Scan for the cell matching the given text and deliver its (X, Y) coordinate at center. 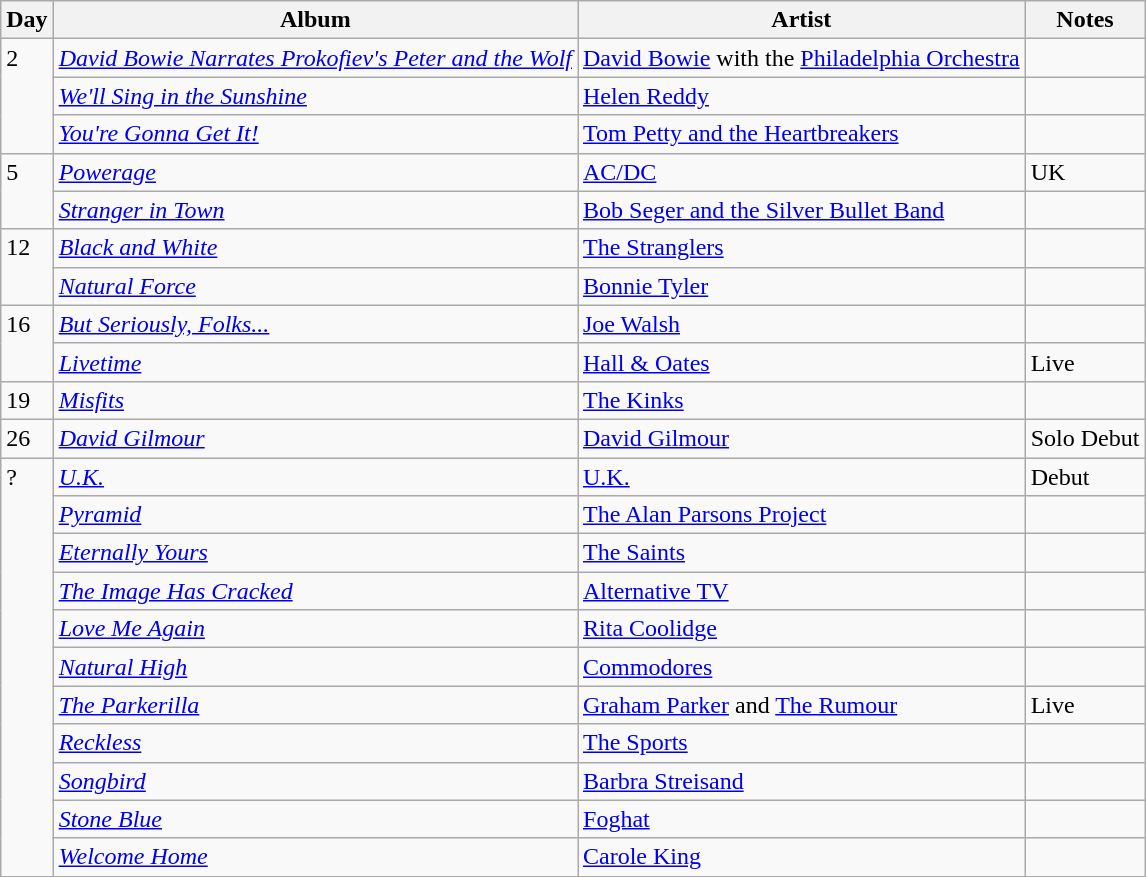
You're Gonna Get It! (315, 134)
David Bowie with the Philadelphia Orchestra (802, 58)
The Stranglers (802, 248)
Black and White (315, 248)
Barbra Streisand (802, 781)
The Alan Parsons Project (802, 515)
AC/DC (802, 172)
16 (27, 343)
Stone Blue (315, 819)
David Bowie Narrates Prokofiev's Peter and the Wolf (315, 58)
The Saints (802, 553)
Tom Petty and the Heartbreakers (802, 134)
? (27, 668)
Welcome Home (315, 857)
Rita Coolidge (802, 629)
UK (1085, 172)
Love Me Again (315, 629)
Helen Reddy (802, 96)
Hall & Oates (802, 362)
Album (315, 20)
The Sports (802, 743)
Pyramid (315, 515)
Eternally Yours (315, 553)
The Parkerilla (315, 705)
Graham Parker and The Rumour (802, 705)
19 (27, 400)
Natural High (315, 667)
But Seriously, Folks... (315, 324)
Notes (1085, 20)
We'll Sing in the Sunshine (315, 96)
12 (27, 267)
Natural Force (315, 286)
Day (27, 20)
Songbird (315, 781)
Stranger in Town (315, 210)
Commodores (802, 667)
Foghat (802, 819)
Misfits (315, 400)
Debut (1085, 477)
Solo Debut (1085, 438)
Livetime (315, 362)
Carole King (802, 857)
Bonnie Tyler (802, 286)
Artist (802, 20)
Alternative TV (802, 591)
Reckless (315, 743)
Powerage (315, 172)
Bob Seger and the Silver Bullet Band (802, 210)
2 (27, 96)
The Kinks (802, 400)
26 (27, 438)
The Image Has Cracked (315, 591)
5 (27, 191)
Joe Walsh (802, 324)
